Extract the [X, Y] coordinate from the center of the cell holding the provided text.  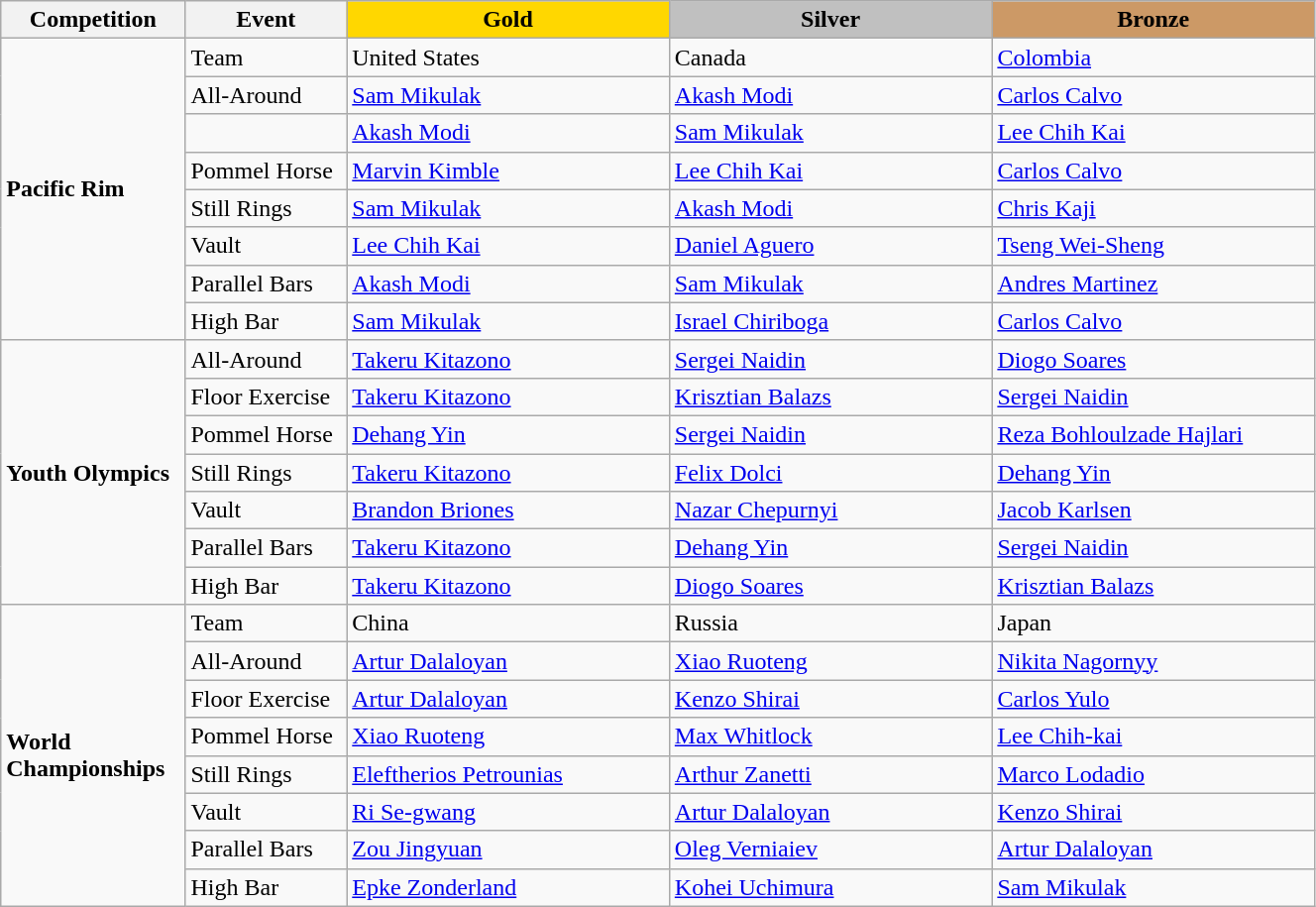
Nazar Chepurnyi [830, 510]
Max Whitlock [830, 737]
Russia [830, 624]
Japan [1153, 624]
Carlos Yulo [1153, 699]
World Championships [93, 755]
Arthur Zanetti [830, 774]
Eleftherios Petrounias [508, 774]
Andres Martinez [1153, 283]
Silver [830, 20]
Kohei Uchimura [830, 887]
Ri Se-gwang [508, 812]
Israel Chiriboga [830, 321]
Zou Jingyuan [508, 850]
United States [508, 57]
Tseng Wei-Sheng [1153, 246]
Reza Bohloulzade Hajlari [1153, 434]
Canada [830, 57]
Epke Zonderland [508, 887]
Youth Olympics [93, 472]
Oleg Verniaiev [830, 850]
Event [266, 20]
Nikita Nagornyy [1153, 661]
Lee Chih-kai [1153, 737]
Felix Dolci [830, 473]
China [508, 624]
Jacob Karlsen [1153, 510]
Competition [93, 20]
Marco Lodadio [1153, 774]
Bronze [1153, 20]
Daniel Aguero [830, 246]
Chris Kaji [1153, 208]
Brandon Briones [508, 510]
Marvin Kimble [508, 170]
Colombia [1153, 57]
Gold [508, 20]
Pacific Rim [93, 189]
